Search for the cell housing the specified text and yield its [X, Y] center coordinate. 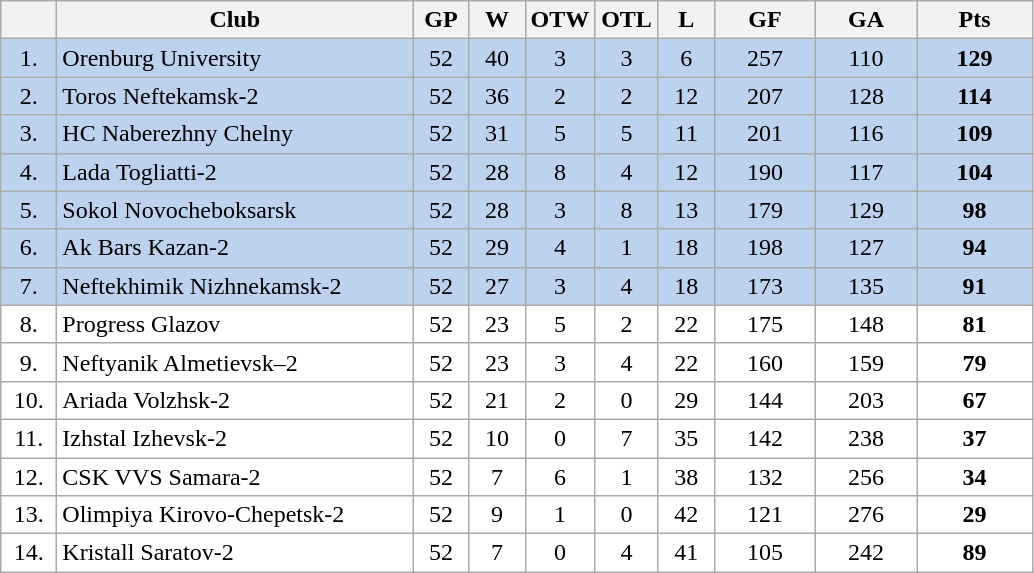
Club [235, 20]
L [686, 20]
104 [974, 172]
14. [29, 553]
91 [974, 286]
34 [974, 477]
OTW [560, 20]
Lada Togliatti-2 [235, 172]
207 [764, 96]
79 [974, 362]
12. [29, 477]
105 [764, 553]
40 [497, 58]
132 [764, 477]
257 [764, 58]
13 [686, 210]
42 [686, 515]
9. [29, 362]
Neftyanik Almetievsk–2 [235, 362]
OTL [627, 20]
256 [866, 477]
6. [29, 248]
35 [686, 438]
3. [29, 134]
11 [686, 134]
148 [866, 324]
1. [29, 58]
37 [974, 438]
114 [974, 96]
110 [866, 58]
190 [764, 172]
Ariada Volzhsk-2 [235, 400]
109 [974, 134]
179 [764, 210]
GF [764, 20]
201 [764, 134]
127 [866, 248]
276 [866, 515]
94 [974, 248]
98 [974, 210]
21 [497, 400]
Olimpiya Kirovo-Chepetsk-2 [235, 515]
Orenburg University [235, 58]
10. [29, 400]
67 [974, 400]
8. [29, 324]
160 [764, 362]
117 [866, 172]
10 [497, 438]
173 [764, 286]
36 [497, 96]
81 [974, 324]
Neftekhimik Nizhnekamsk-2 [235, 286]
7. [29, 286]
135 [866, 286]
238 [866, 438]
W [497, 20]
CSK VVS Samara-2 [235, 477]
121 [764, 515]
13. [29, 515]
142 [764, 438]
5. [29, 210]
Toros Neftekamsk-2 [235, 96]
Izhstal Izhevsk-2 [235, 438]
175 [764, 324]
GA [866, 20]
Progress Glazov [235, 324]
11. [29, 438]
4. [29, 172]
27 [497, 286]
Sokol Novocheboksarsk [235, 210]
Kristall Saratov-2 [235, 553]
38 [686, 477]
242 [866, 553]
2. [29, 96]
203 [866, 400]
Pts [974, 20]
GP [441, 20]
HC Naberezhny Chelny [235, 134]
89 [974, 553]
128 [866, 96]
31 [497, 134]
116 [866, 134]
198 [764, 248]
144 [764, 400]
Ak Bars Kazan-2 [235, 248]
9 [497, 515]
41 [686, 553]
159 [866, 362]
